Pinpoint the cell where the given text exists, returning its [x, y] midpoint coordinate. 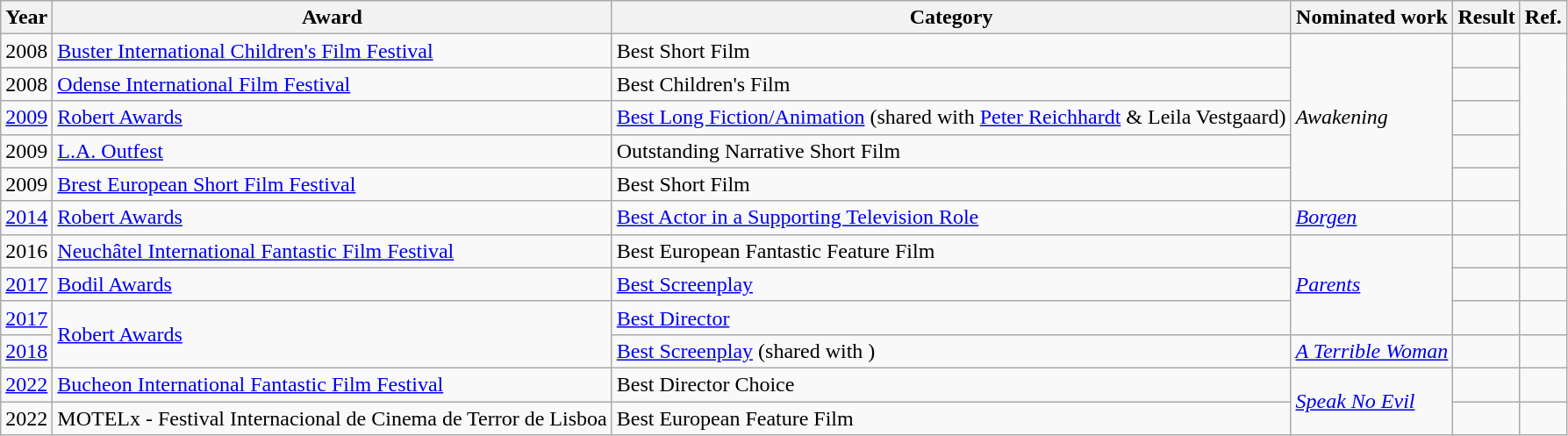
Neuchâtel International Fantastic Film Festival [332, 251]
2016 [26, 251]
Bucheon International Fantastic Film Festival [332, 384]
Category [951, 18]
MOTELx - Festival Internacional de Cinema de Terror de Lisboa [332, 418]
2014 [26, 218]
Borgen [1372, 218]
Speak No Evil [1372, 401]
Best Director [951, 318]
Brest European Short Film Festival [332, 184]
Best European Feature Film [951, 418]
A Terrible Woman [1372, 351]
Awakening [1372, 118]
L.A. Outfest [332, 151]
Nominated work [1372, 18]
Ref. [1543, 18]
Buster International Children's Film Festival [332, 51]
Bodil Awards [332, 284]
Outstanding Narrative Short Film [951, 151]
Best Screenplay (shared with ) [951, 351]
Award [332, 18]
Best Screenplay [951, 284]
Result [1486, 18]
Parents [1372, 284]
Best Actor in a Supporting Television Role [951, 218]
2018 [26, 351]
Best European Fantastic Feature Film [951, 251]
Best Director Choice [951, 384]
Odense International Film Festival [332, 84]
Year [26, 18]
Best Children's Film [951, 84]
Best Long Fiction/Animation (shared with Peter Reichhardt & Leila Vestgaard) [951, 118]
